Capture the cell that displays the provided text and extract its (X, Y) central coordinate. 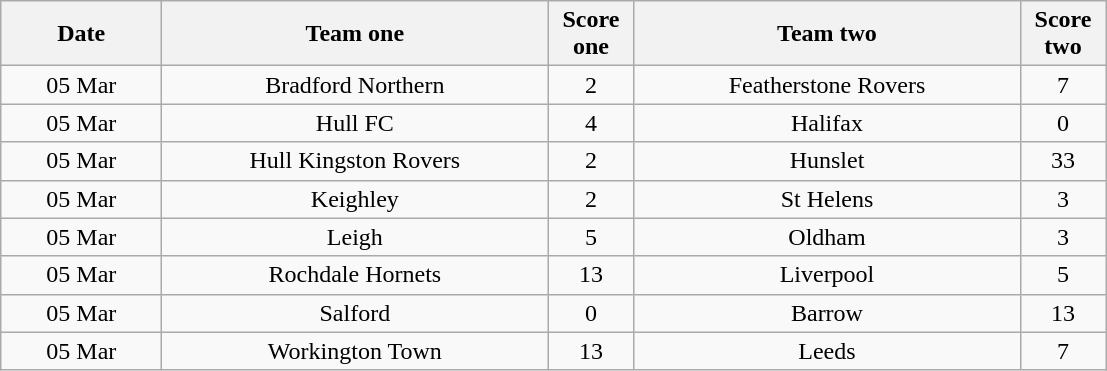
St Helens (827, 199)
Workington Town (355, 351)
Team one (355, 34)
Liverpool (827, 275)
Oldham (827, 237)
4 (591, 123)
Rochdale Hornets (355, 275)
Hull Kingston Rovers (355, 161)
Date (82, 34)
Leigh (355, 237)
Halifax (827, 123)
Salford (355, 313)
Team two (827, 34)
Keighley (355, 199)
Bradford Northern (355, 85)
Barrow (827, 313)
Score one (591, 34)
Leeds (827, 351)
Hull FC (355, 123)
Featherstone Rovers (827, 85)
33 (1063, 161)
Score two (1063, 34)
Hunslet (827, 161)
